Detect which cell encompasses the target text, then output its (X, Y) center coordinate. 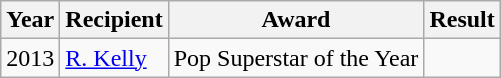
R. Kelly (114, 58)
Recipient (114, 20)
Award (296, 20)
2013 (30, 58)
Year (30, 20)
Result (462, 20)
Pop Superstar of the Year (296, 58)
